Identify which cell holds the provided text, then report its (x, y) central coordinate. 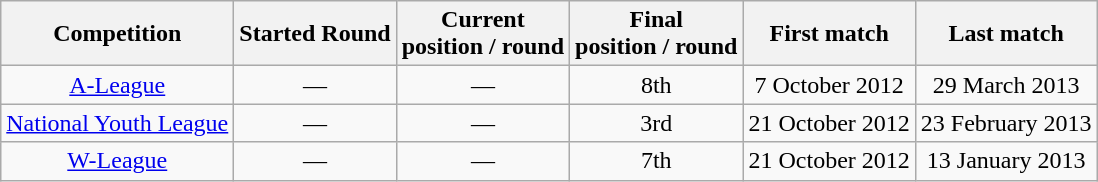
7th (656, 161)
A-League (118, 85)
Last match (1006, 34)
29 March 2013 (1006, 85)
3rd (656, 123)
Final position / round (656, 34)
Competition (118, 34)
8th (656, 85)
Current position / round (482, 34)
23 February 2013 (1006, 123)
National Youth League (118, 123)
W-League (118, 161)
7 October 2012 (829, 85)
First match (829, 34)
Started Round (315, 34)
13 January 2013 (1006, 161)
